Output the [x, y] coordinate of the center of the cell containing the given text.  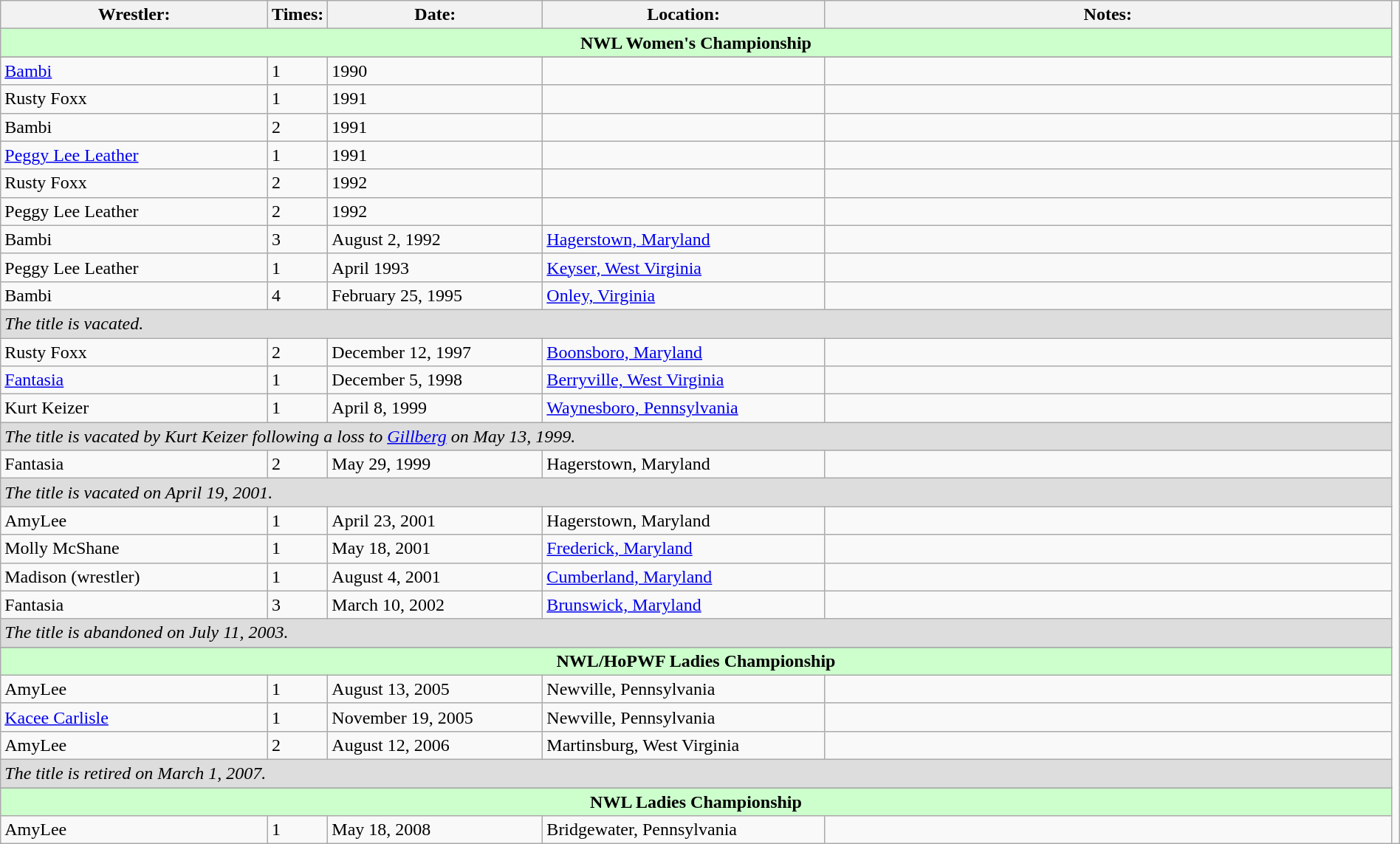
The title is abandoned on July 11, 2003. [696, 633]
The title is vacated on April 19, 2001. [696, 493]
August 13, 2005 [436, 689]
1990 [436, 71]
Madison (wrestler) [134, 577]
December 12, 1997 [436, 352]
NWL Women's Championship [696, 43]
Wrestler: [134, 15]
Bridgewater, Pennsylvania [684, 830]
February 25, 1995 [436, 295]
Onley, Virginia [684, 295]
Berryville, West Virginia [684, 380]
March 10, 2002 [436, 605]
May 18, 2001 [436, 549]
Times: [298, 15]
Martinsburg, West Virginia [684, 745]
NWL Ladies Championship [696, 801]
Waynesboro, Pennsylvania [684, 408]
4 [298, 295]
April 1993 [436, 267]
Kurt Keizer [134, 408]
May 29, 1999 [436, 464]
May 18, 2008 [436, 830]
November 19, 2005 [436, 717]
Keyser, West Virginia [684, 267]
Kacee Carlisle [134, 717]
Location: [684, 15]
The title is retired on March 1, 2007. [696, 773]
August 2, 1992 [436, 239]
The title is vacated by Kurt Keizer following a loss to Gillberg on May 13, 1999. [696, 436]
Molly McShane [134, 549]
Date: [436, 15]
The title is vacated. [696, 323]
August 12, 2006 [436, 745]
Boonsboro, Maryland [684, 352]
Cumberland, Maryland [684, 577]
NWL/HoPWF Ladies Championship [696, 661]
April 23, 2001 [436, 521]
August 4, 2001 [436, 577]
Brunswick, Maryland [684, 605]
December 5, 1998 [436, 380]
April 8, 1999 [436, 408]
Notes: [1108, 15]
Frederick, Maryland [684, 549]
